Return (X, Y) of the center of cell containing provided text 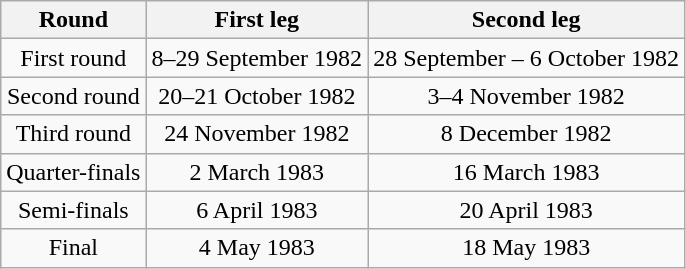
Second round (74, 96)
8–29 September 1982 (257, 58)
28 September – 6 October 1982 (526, 58)
6 April 1983 (257, 210)
Round (74, 20)
Final (74, 248)
Third round (74, 134)
18 May 1983 (526, 248)
Semi-finals (74, 210)
First leg (257, 20)
8 December 1982 (526, 134)
3–4 November 1982 (526, 96)
4 May 1983 (257, 248)
Quarter-finals (74, 172)
20–21 October 1982 (257, 96)
16 March 1983 (526, 172)
20 April 1983 (526, 210)
Second leg (526, 20)
2 March 1983 (257, 172)
First round (74, 58)
24 November 1982 (257, 134)
